Provide the (X, Y) coordinate of the cell's center where the given text is located.  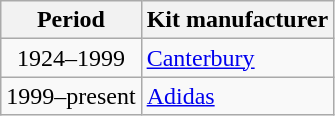
Adidas (238, 96)
Canterbury (238, 58)
1999–present (71, 96)
Period (71, 20)
Kit manufacturer (238, 20)
1924–1999 (71, 58)
